Pinpoint the cell where the given text exists, returning its (x, y) midpoint coordinate. 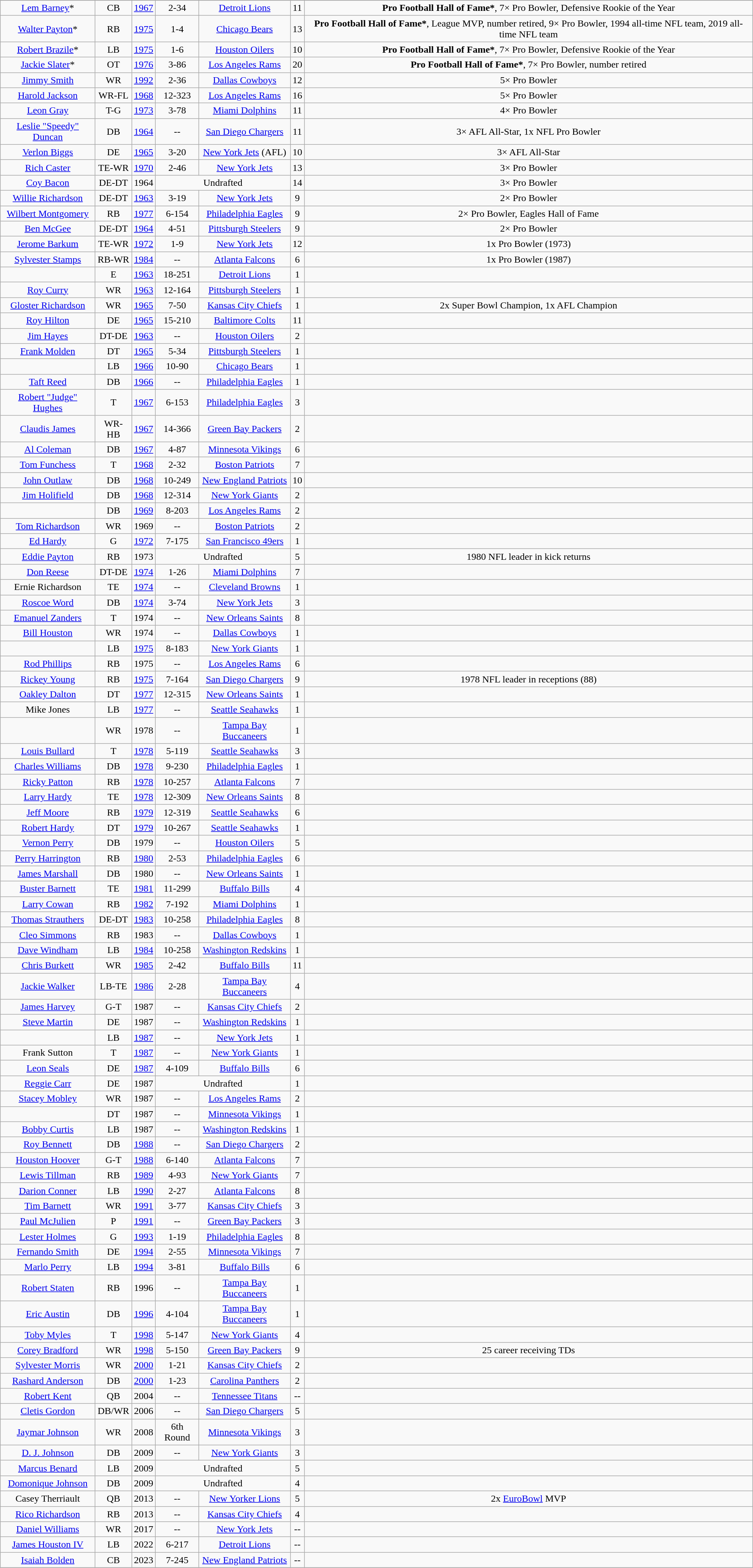
Charles Williams (48, 767)
9-230 (177, 767)
Perry Harrington (48, 858)
1-21 (177, 1365)
Pro Football Hall of Fame*, League MVP, number retired, 9× Pro Bowler, 1994 all-time NFL team, 2019 all-time NFL team (529, 29)
1985 (143, 965)
2004 (143, 1396)
Oakley Dalton (48, 694)
Roy Hilton (48, 321)
Domonique Johnson (48, 1483)
Sylvester Morris (48, 1365)
4-51 (177, 229)
3× AFL All-Star (529, 152)
4-109 (177, 1068)
3-19 (177, 198)
10-267 (177, 828)
2-27 (177, 1190)
Rickey Young (48, 679)
Gloster Richardson (48, 305)
2-42 (177, 965)
Roy Curry (48, 290)
Ed Hardy (48, 541)
2× Pro Bowler, Eagles Hall of Fame (529, 214)
10-257 (177, 782)
Frank Molden (48, 351)
25 career receiving TDs (529, 1350)
14 (298, 183)
2008 (143, 1432)
1x Pro Bowler (1987) (529, 259)
1-23 (177, 1381)
2-32 (177, 464)
2017 (143, 1529)
Ben McGee (48, 229)
7-175 (177, 541)
10-249 (177, 480)
E (113, 275)
Jackie Slater* (48, 65)
1981 (143, 889)
1989 (143, 1175)
6-217 (177, 1545)
Robert Kent (48, 1396)
Tom Richardson (48, 526)
Coy Bacon (48, 183)
Taft Reed (48, 382)
8-183 (177, 648)
1993 (143, 1237)
1982 (143, 904)
4-93 (177, 1175)
Jackie Walker (48, 986)
Tim Barnett (48, 1206)
Rod Phillips (48, 664)
Vernon Perry (48, 843)
Cleo Simmons (48, 935)
1-9 (177, 244)
2x Super Bowl Champion, 1x AFL Champion (529, 305)
18-251 (177, 275)
2022 (143, 1545)
14-366 (177, 429)
3-78 (177, 111)
7-50 (177, 305)
Dave Windham (48, 950)
12-315 (177, 694)
1-6 (177, 49)
New Yorker Lions (245, 1498)
Larry Cowan (48, 904)
Wilbert Montgomery (48, 214)
WR-FL (113, 95)
Bill Houston (48, 633)
3-81 (177, 1267)
Robert "Judge" Hughes (48, 402)
Ernie Richardson (48, 587)
Roy Bennett (48, 1145)
Walter Payton* (48, 29)
Cleveland Browns (245, 587)
Carolina Panthers (245, 1381)
OT (113, 65)
LB-TE (113, 986)
Sylvester Stamps (48, 259)
3-77 (177, 1206)
Willie Richardson (48, 198)
4-104 (177, 1314)
2-46 (177, 167)
4× Pro Bowler (529, 111)
Rich Caster (48, 167)
Chris Burkett (48, 965)
1970 (143, 167)
Daniel Williams (48, 1529)
2-36 (177, 80)
Tom Funchess (48, 464)
5-119 (177, 751)
T-G (113, 111)
Houston Hoover (48, 1160)
Robert Staten (48, 1288)
2-53 (177, 858)
Jim Holifield (48, 495)
Steve Martin (48, 1022)
James Marshall (48, 873)
Ricky Patton (48, 782)
Verlon Biggs (48, 152)
Rico Richardson (48, 1514)
Darion Conner (48, 1190)
D. J. Johnson (48, 1453)
P (113, 1221)
Jeff Moore (48, 812)
2023 (143, 1560)
Marlo Perry (48, 1267)
DB/WR (113, 1411)
James Harvey (48, 1007)
Al Coleman (48, 449)
Bobby Curtis (48, 1129)
Stacey Mobley (48, 1099)
Isaiah Bolden (48, 1560)
Toby Myles (48, 1335)
Lester Holmes (48, 1237)
Louis Bullard (48, 751)
Paul McJulien (48, 1221)
12-323 (177, 95)
1x Pro Bowler (1973) (529, 244)
12-314 (177, 495)
2x EuroBowl MVP (529, 1498)
6th Round (177, 1432)
Casey Therriault (48, 1498)
20 (298, 65)
2-34 (177, 8)
5-147 (177, 1335)
Jaymar Johnson (48, 1432)
1992 (143, 80)
1-4 (177, 29)
3-74 (177, 602)
6-140 (177, 1160)
Robert Brazile* (48, 49)
6-153 (177, 402)
15-210 (177, 321)
Tennessee Titans (245, 1396)
1990 (143, 1190)
2006 (143, 1411)
5-34 (177, 351)
1-19 (177, 1237)
1978 NFL leader in receptions (88) (529, 679)
1976 (143, 65)
Larry Hardy (48, 797)
Lem Barney* (48, 8)
Eric Austin (48, 1314)
WR-HB (113, 429)
6-154 (177, 214)
Marcus Benard (48, 1468)
Buster Barnett (48, 889)
New York Jets (AFL) (245, 152)
7-245 (177, 1560)
2-55 (177, 1252)
2-28 (177, 986)
1-26 (177, 572)
Don Reese (48, 572)
8-203 (177, 511)
Baltimore Colts (245, 321)
Lewis Tillman (48, 1175)
Corey Bradford (48, 1350)
Claudis James (48, 429)
12-319 (177, 812)
12-164 (177, 290)
1980 NFL leader in kick returns (529, 557)
3-20 (177, 152)
7-164 (177, 679)
San Francisco 49ers (245, 541)
Pro Football Hall of Fame*, 7× Pro Bowler, number retired (529, 65)
3× AFL All-Star, 1x NFL Pro Bowler (529, 131)
3-86 (177, 65)
5-150 (177, 1350)
11-299 (177, 889)
Frank Sutton (48, 1053)
1986 (143, 986)
Fernando Smith (48, 1252)
Leon Gray (48, 111)
Reggie Carr (48, 1083)
10-90 (177, 366)
Leon Seals (48, 1068)
Jerome Barkum (48, 244)
Rashard Anderson (48, 1381)
Emanuel Zanders (48, 618)
12-309 (177, 797)
Jim Hayes (48, 336)
Robert Hardy (48, 828)
Cletis Gordon (48, 1411)
Eddie Payton (48, 557)
Mike Jones (48, 709)
James Houston IV (48, 1545)
Jimmy Smith (48, 80)
7-192 (177, 904)
Thomas Strauthers (48, 919)
4-87 (177, 449)
16 (298, 95)
John Outlaw (48, 480)
Roscoe Word (48, 602)
RB-WR (113, 259)
Leslie "Speedy" Duncan (48, 131)
Harold Jackson (48, 95)
